Return the [X, Y] coordinate for the center point of the cell that contains the specified text.  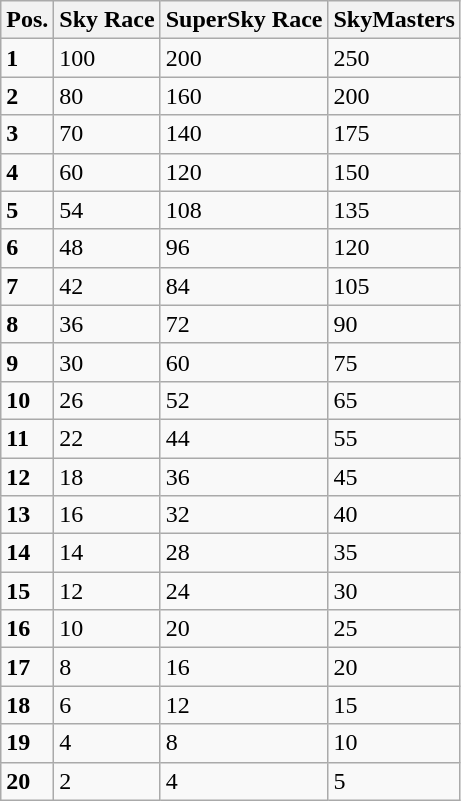
48 [107, 248]
75 [394, 362]
160 [244, 96]
3 [28, 134]
100 [107, 58]
40 [394, 515]
105 [394, 286]
9 [28, 362]
7 [28, 286]
250 [394, 58]
140 [244, 134]
Sky Race [107, 20]
28 [244, 553]
45 [394, 477]
175 [394, 134]
22 [107, 438]
72 [244, 324]
SkyMasters [394, 20]
25 [394, 629]
108 [244, 210]
44 [244, 438]
55 [394, 438]
SuperSky Race [244, 20]
65 [394, 400]
32 [244, 515]
52 [244, 400]
135 [394, 210]
54 [107, 210]
1 [28, 58]
19 [28, 743]
80 [107, 96]
96 [244, 248]
35 [394, 553]
42 [107, 286]
24 [244, 591]
150 [394, 172]
90 [394, 324]
11 [28, 438]
Pos. [28, 20]
26 [107, 400]
84 [244, 286]
13 [28, 515]
70 [107, 134]
17 [28, 667]
